Extract the [x, y] coordinate from the center of the cell holding the provided text.  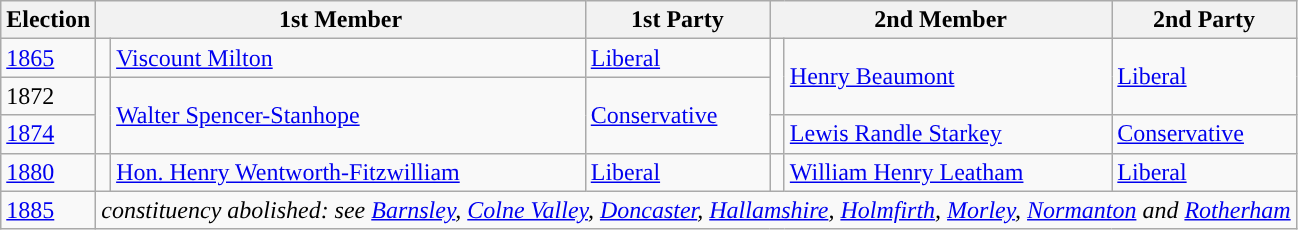
William Henry Leatham [948, 172]
Henry Beaumont [948, 77]
Lewis Randle Starkey [948, 134]
2nd Party [1204, 20]
1872 [48, 96]
Election [48, 20]
Walter Spencer-Stanhope [348, 115]
constituency abolished: see Barnsley, Colne Valley, Doncaster, Hallamshire, Holmfirth, Morley, Normanton and Rotherham [696, 210]
1874 [48, 134]
1880 [48, 172]
Hon. Henry Wentworth-Fitzwilliam [348, 172]
1885 [48, 210]
1st Party [677, 20]
1865 [48, 58]
2nd Member [941, 20]
1st Member [340, 20]
Viscount Milton [348, 58]
